Pinpoint the cell where the given text exists, returning its [X, Y] midpoint coordinate. 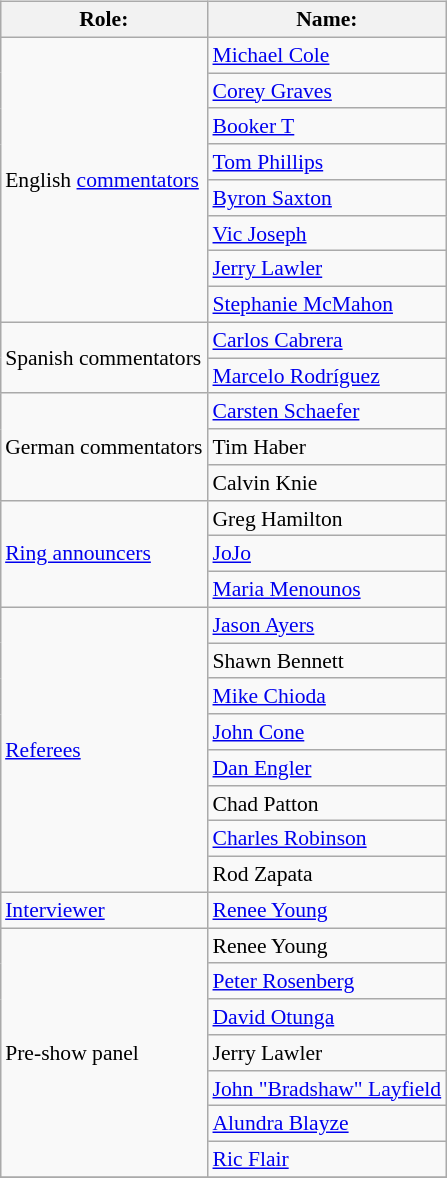
Alundra Blayze [326, 1124]
Carsten Schaefer [326, 411]
German commentators [104, 446]
Interviewer [104, 910]
Ric Flair [326, 1160]
Ring announcers [104, 554]
Mike Chioda [326, 696]
Carlos Cabrera [326, 340]
Tom Phillips [326, 162]
Referees [104, 750]
Byron Saxton [326, 198]
English commentators [104, 180]
Michael Cole [326, 55]
Jason Ayers [326, 625]
Stephanie McMahon [326, 305]
Calvin Knie [326, 483]
John Cone [326, 732]
David Otunga [326, 1017]
Marcelo Rodríguez [326, 376]
Charles Robinson [326, 839]
Greg Hamilton [326, 518]
Tim Haber [326, 447]
Pre-show panel [104, 1052]
Rod Zapata [326, 875]
Peter Rosenberg [326, 981]
Shawn Bennett [326, 661]
Chad Patton [326, 803]
Role: [104, 20]
Name: [326, 20]
Vic Joseph [326, 233]
Booker T [326, 126]
Corey Graves [326, 91]
JoJo [326, 554]
Dan Engler [326, 768]
Spanish commentators [104, 358]
Maria Menounos [326, 590]
John "Bradshaw" Layfield [326, 1088]
